Extract the [x, y] coordinate from the center of the cell holding the provided text.  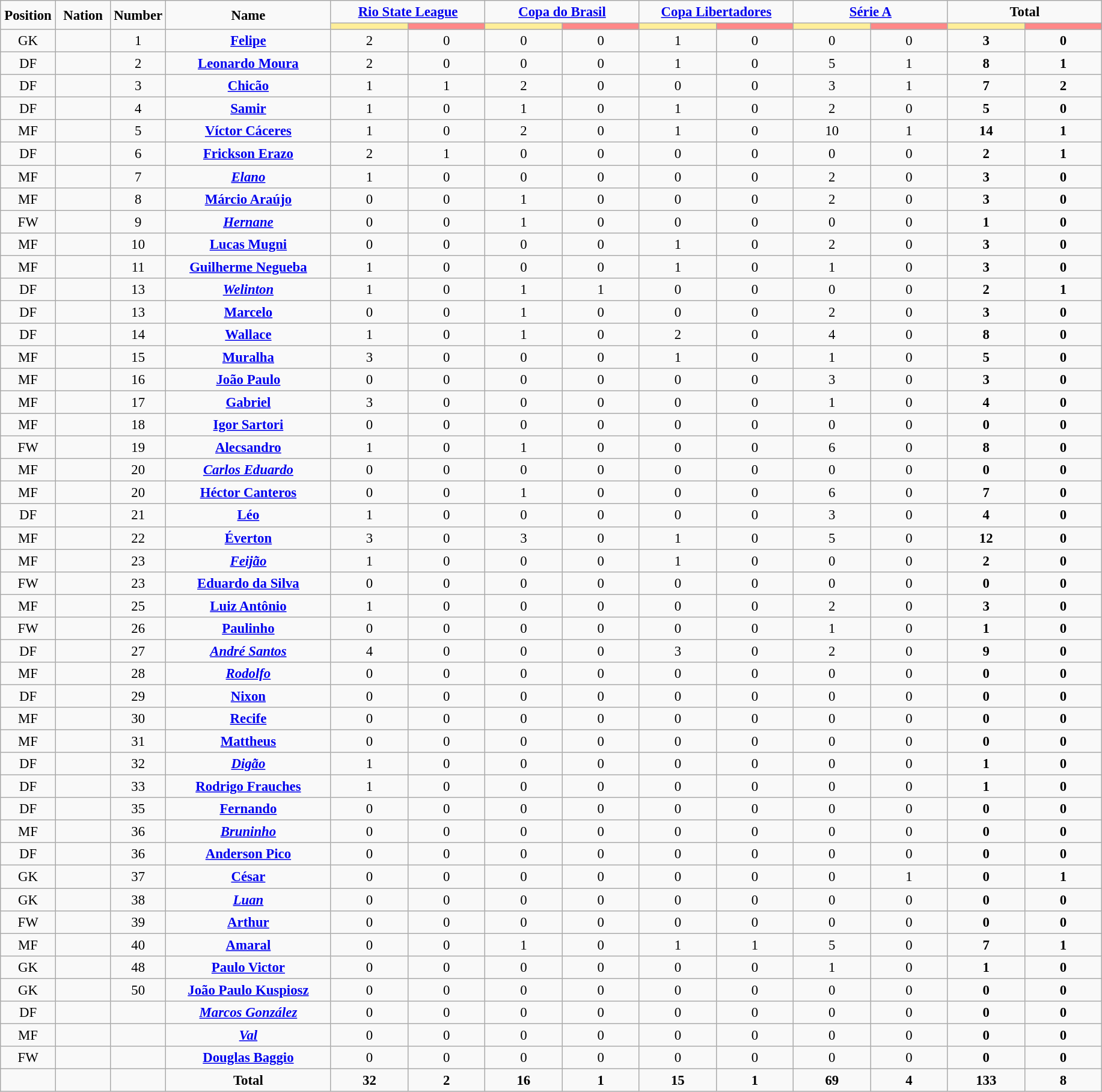
19 [138, 448]
Position [28, 15]
Samir [249, 109]
Nixon [249, 696]
Mattheus [249, 742]
Hernane [249, 222]
Welinton [249, 290]
Muralha [249, 357]
Lucas Mugni [249, 244]
Digão [249, 764]
Bruninho [249, 832]
Rodrigo Frauches [249, 787]
25 [138, 606]
Paulo Victor [249, 967]
30 [138, 719]
Série A [871, 12]
40 [138, 945]
Gabriel [249, 403]
Recife [249, 719]
Héctor Canteros [249, 493]
Nation [83, 15]
Éverton [249, 538]
17 [138, 403]
Fernando [249, 809]
26 [138, 629]
Copa do Brasil [562, 12]
12 [986, 538]
22 [138, 538]
Val [249, 1035]
27 [138, 651]
133 [986, 1080]
Víctor Cáceres [249, 132]
Chicão [249, 86]
38 [138, 900]
39 [138, 922]
Alecsandro [249, 448]
Igor Sartori [249, 425]
35 [138, 809]
Copa Libertadores [716, 12]
Arthur [249, 922]
Name [249, 15]
Anderson Pico [249, 854]
48 [138, 967]
Marcelo [249, 312]
21 [138, 516]
31 [138, 742]
28 [138, 674]
Luiz Antônio [249, 606]
Leonardo Moura [249, 64]
Léo [249, 516]
29 [138, 696]
Felipe [249, 41]
André Santos [249, 651]
Rodolfo [249, 674]
Luan [249, 900]
Amaral [249, 945]
João Paulo [249, 380]
Eduardo da Silva [249, 583]
Feijão [249, 561]
11 [138, 267]
Rio State League [408, 12]
César [249, 877]
João Paulo Kuspiosz [249, 990]
Number [138, 15]
37 [138, 877]
Elano [249, 177]
Carlos Eduardo [249, 470]
Márcio Araújo [249, 199]
Frickson Erazo [249, 154]
Paulinho [249, 629]
69 [832, 1080]
Guilherme Negueba [249, 267]
Marcos González [249, 1013]
Wallace [249, 335]
50 [138, 990]
18 [138, 425]
33 [138, 787]
Douglas Baggio [249, 1058]
